For the text-containing cell, return its midpoint in [X, Y] coordinate format. 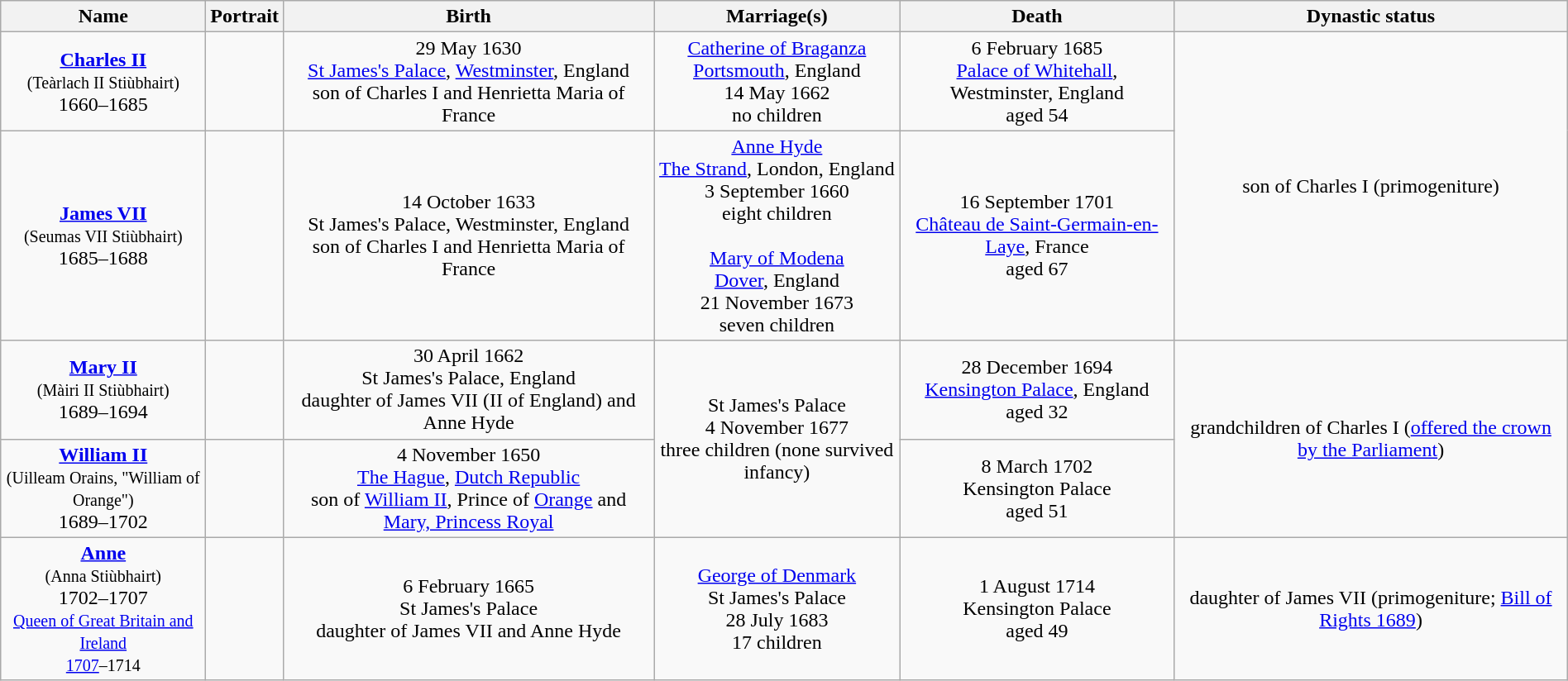
Birth [469, 17]
daughter of James VII (primogeniture; Bill of Rights 1689) [1371, 608]
James VII(Seumas VII Stiùbhairt)1685–1688 [103, 236]
St James's Palace4 November 1677three children (none survived infancy) [777, 439]
6 February 1685Palace of Whitehall, Westminster, Englandaged 54 [1037, 81]
Mary II(Màiri II Stiùbhairt)1689–1694 [103, 390]
28 December 1694Kensington Palace, Englandaged 32 [1037, 390]
George of DenmarkSt James's Palace28 July 168317 children [777, 608]
Name [103, 17]
Death [1037, 17]
William II(Uilleam Orains, "William of Orange")1689–1702 [103, 488]
son of Charles I (primogeniture) [1371, 187]
Anne(Anna Stiùbhairt)1702–1707Queen of Great Britain and Ireland1707–1714 [103, 608]
30 April 1662St James's Palace, Englanddaughter of James VII (II of England) and Anne Hyde [469, 390]
4 November 1650The Hague, Dutch Republicson of William II, Prince of Orange and Mary, Princess Royal [469, 488]
6 February 1665St James's Palacedaughter of James VII and Anne Hyde [469, 608]
Dynastic status [1371, 17]
Marriage(s) [777, 17]
Anne HydeThe Strand, London, England3 September 1660eight childrenMary of ModenaDover, England21 November 1673seven children [777, 236]
8 March 1702Kensington Palaceaged 51 [1037, 488]
grandchildren of Charles I (offered the crown by the Parliament) [1371, 439]
Charles II(Teàrlach II Stiùbhairt)1660–1685 [103, 81]
16 September 1701Château de Saint-Germain-en-Laye, Franceaged 67 [1037, 236]
14 October 1633St James's Palace, Westminster, Englandson of Charles I and Henrietta Maria of France [469, 236]
Catherine of BraganzaPortsmouth, England14 May 1662no children [777, 81]
Portrait [245, 17]
29 May 1630St James's Palace, Westminster, Englandson of Charles I and Henrietta Maria of France [469, 81]
1 August 1714Kensington Palaceaged 49 [1037, 608]
